Return the (x, y) coordinate for the center point of the cell that contains the specified text.  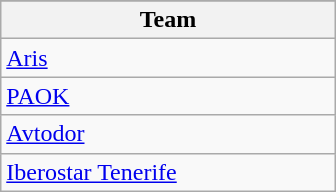
PAOK (168, 96)
Aris (168, 58)
Iberostar Tenerife (168, 172)
Avtodor (168, 134)
Team (168, 20)
